Provide the [X, Y] coordinate of the cell's center where the given text is located.  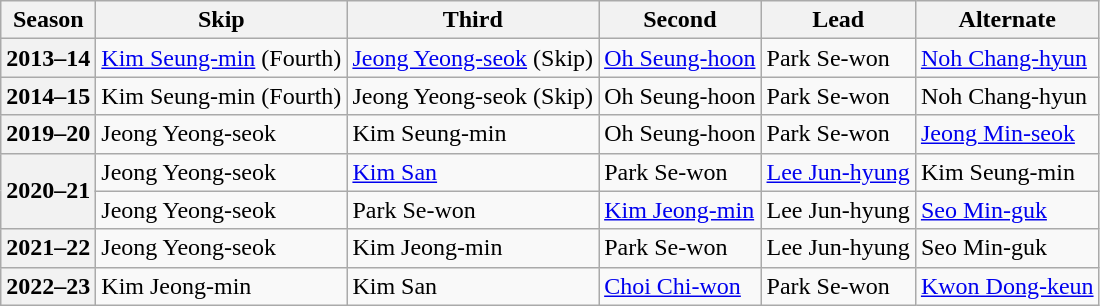
Alternate [1007, 20]
Kwon Dong-keun [1007, 286]
Choi Chi-won [680, 286]
Season [48, 20]
Skip [222, 20]
2020–21 [48, 191]
Jeong Min-seok [1007, 134]
Third [473, 20]
2014–15 [48, 96]
2013–14 [48, 58]
Second [680, 20]
Lead [838, 20]
2022–23 [48, 286]
2019–20 [48, 134]
2021–22 [48, 248]
